Return [X, Y] of the center of cell containing provided text 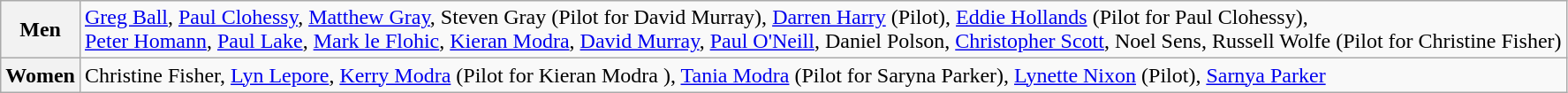
Men [41, 30]
Christine Fisher, Lyn Lepore, Kerry Modra (Pilot for Kieran Modra ), Tania Modra (Pilot for Saryna Parker), Lynette Nixon (Pilot), Sarnya Parker [823, 75]
Women [41, 75]
